Output the (x, y) coordinate of the center of the cell containing the given text.  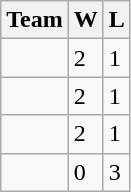
3 (116, 172)
W (86, 20)
Team (35, 20)
0 (86, 172)
L (116, 20)
